From the cell containing the given text, extract its center point as (X, Y) coordinate. 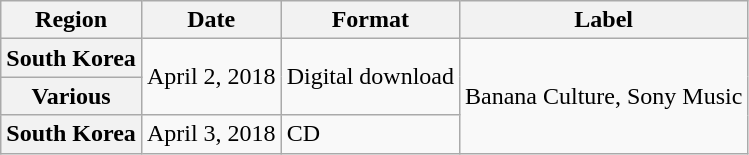
Label (604, 20)
Date (211, 20)
April 3, 2018 (211, 134)
Region (72, 20)
April 2, 2018 (211, 77)
Banana Culture, Sony Music (604, 96)
Various (72, 96)
CD (370, 134)
Digital download (370, 77)
Format (370, 20)
